Provide the (x, y) coordinate of the cell's center where the given text is located.  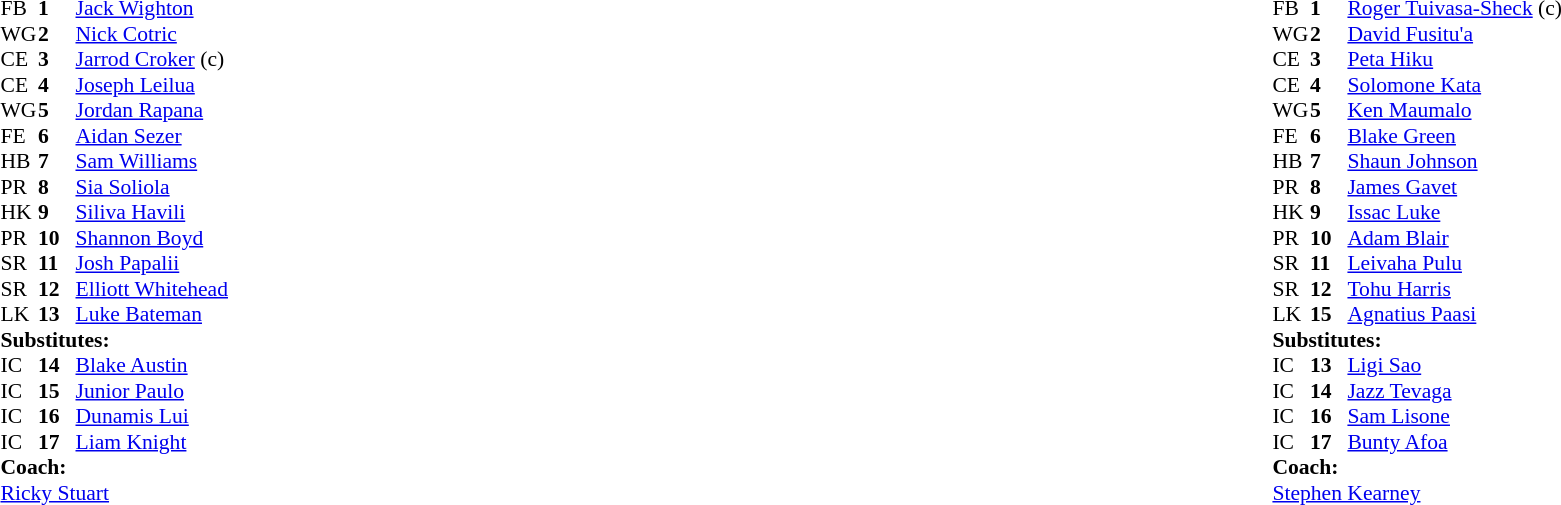
Elliott Whitehead (152, 289)
Sia Soliola (152, 187)
Josh Papalii (152, 263)
Liam Knight (152, 442)
Shannon Boyd (152, 238)
Joseph Leilua (152, 85)
Coach: (114, 467)
Jarrod Croker (c) (152, 59)
Jordan Rapana (152, 111)
Dunamis Lui (152, 417)
Luke Bateman (152, 315)
Junior Paulo (152, 391)
Nick Cotric (152, 34)
Blake Austin (152, 365)
Substitutes: (114, 340)
Aidan Sezer (152, 136)
Siliva Havili (152, 213)
Sam Williams (152, 161)
